Output the (x, y) coordinate of the center of the cell containing the given text.  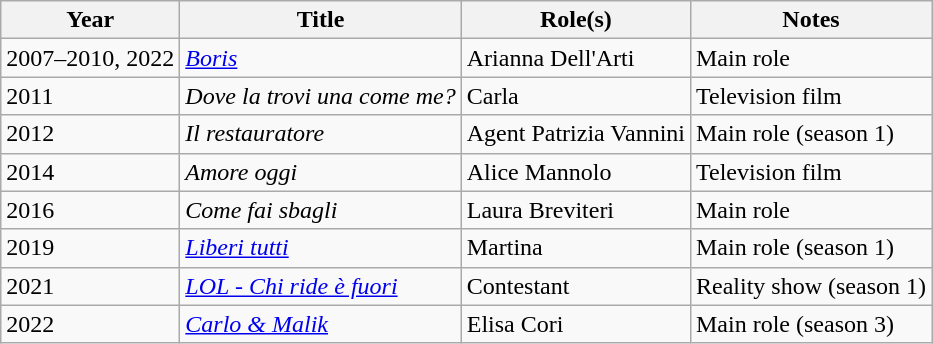
Liberi tutti (320, 248)
LOL - Chi ride è fuori (320, 286)
Laura Breviteri (576, 210)
Come fai sbagli (320, 210)
Role(s) (576, 20)
2011 (90, 96)
Main role (season 3) (810, 324)
Elisa Cori (576, 324)
Carlo & Malik (320, 324)
2014 (90, 172)
Alice Mannolo (576, 172)
2007–2010, 2022 (90, 58)
Dove la trovi una come me? (320, 96)
Martina (576, 248)
Reality show (season 1) (810, 286)
2016 (90, 210)
2012 (90, 134)
Amore oggi (320, 172)
Contestant (576, 286)
Il restauratore (320, 134)
2022 (90, 324)
Year (90, 20)
Carla (576, 96)
Arianna Dell'Arti (576, 58)
Agent Patrizia Vannini (576, 134)
2021 (90, 286)
2019 (90, 248)
Title (320, 20)
Boris (320, 58)
Notes (810, 20)
